Pinpoint the cell where the given text exists, returning its (x, y) midpoint coordinate. 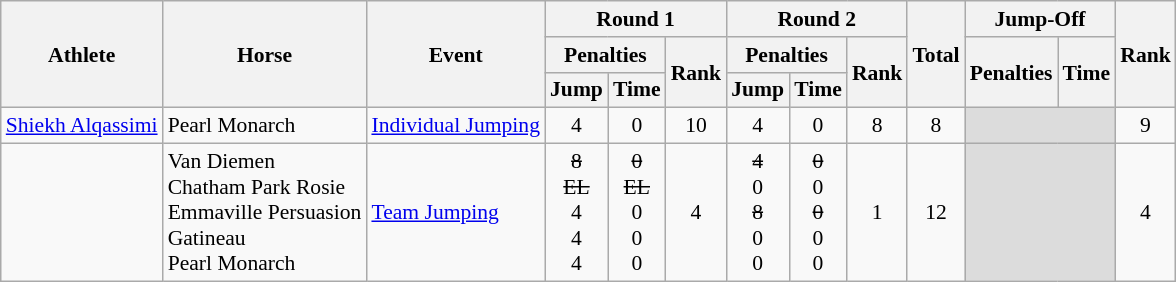
9 (1146, 126)
Individual Jumping (456, 126)
40800 (758, 213)
00000 (818, 213)
Horse (265, 54)
12 (936, 213)
Event (456, 54)
Pearl Monarch (265, 126)
1 (878, 213)
Round 1 (636, 19)
10 (696, 126)
Shiekh Alqassimi (82, 126)
Team Jumping (456, 213)
Athlete (82, 54)
Jump-Off (1040, 19)
8EL444 (576, 213)
Round 2 (816, 19)
Total (936, 54)
0EL000 (637, 213)
Van DiemenChatham Park RosieEmmaville PersuasionGatineauPearl Monarch (265, 213)
